Determine the (x, y) coordinate at the center of the cell enclosing the given text.  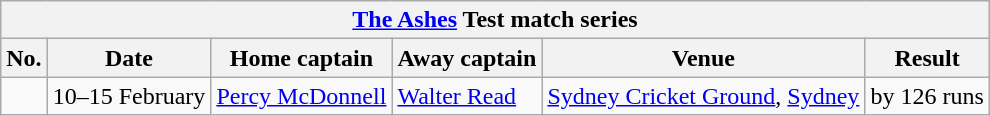
No. (24, 58)
Away captain (467, 58)
Percy McDonnell (302, 96)
by 126 runs (927, 96)
Result (927, 58)
Walter Read (467, 96)
Venue (704, 58)
The Ashes Test match series (496, 20)
Home captain (302, 58)
Sydney Cricket Ground, Sydney (704, 96)
10–15 February (129, 96)
Date (129, 58)
